Determine the [X, Y] coordinate at the center of the cell enclosing the given text.  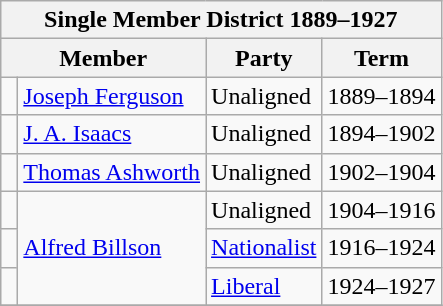
1916–1924 [382, 248]
Member [104, 58]
1889–1894 [382, 96]
1902–1904 [382, 172]
1894–1902 [382, 134]
J. A. Isaacs [112, 134]
Liberal [264, 286]
1924–1927 [382, 286]
Nationalist [264, 248]
Thomas Ashworth [112, 172]
Alfred Billson [112, 248]
Party [264, 58]
1904–1916 [382, 210]
Joseph Ferguson [112, 96]
Term [382, 58]
Single Member District 1889–1927 [221, 20]
